Detect which cell encompasses the target text, then output its (X, Y) center coordinate. 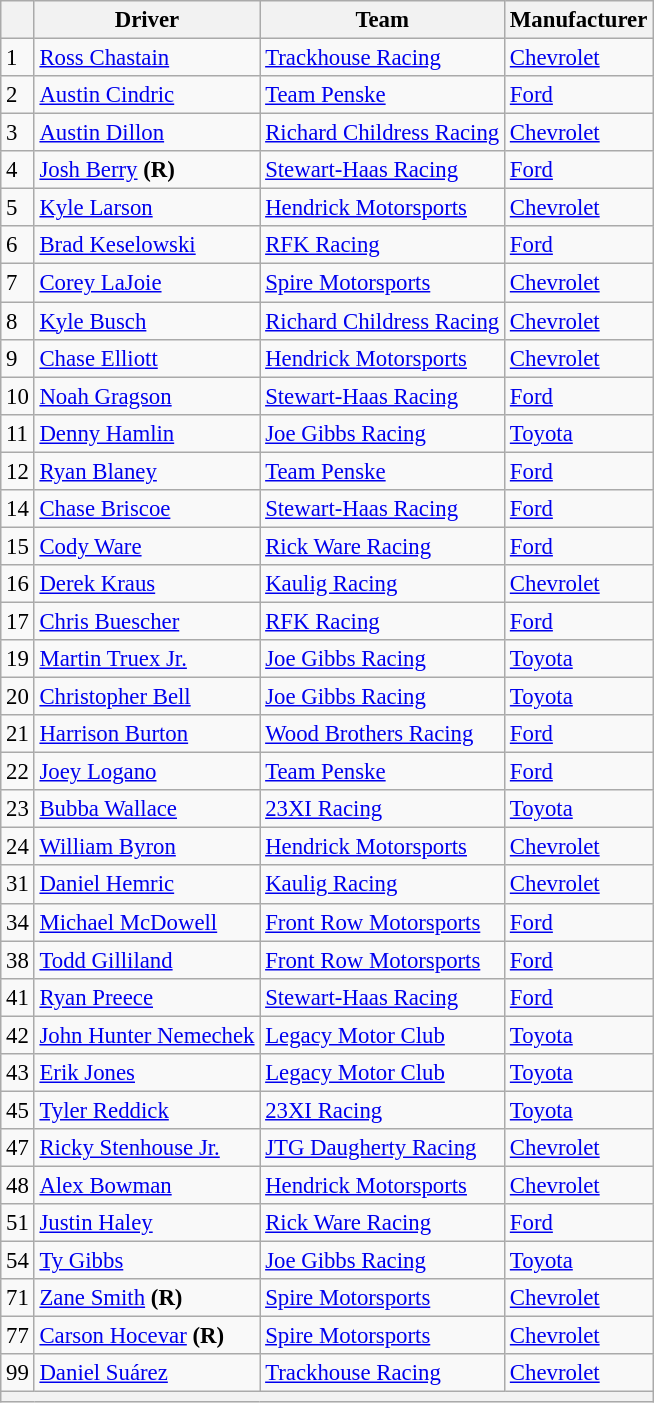
Daniel Hemric (147, 885)
71 (18, 1298)
Alex Bowman (147, 1185)
15 (18, 546)
Erik Jones (147, 1073)
Michael McDowell (147, 922)
Carson Hocevar (R) (147, 1336)
Manufacturer (579, 20)
Chris Buescher (147, 621)
Christopher Bell (147, 697)
12 (18, 471)
14 (18, 509)
48 (18, 1185)
Kyle Busch (147, 321)
Martin Truex Jr. (147, 659)
Chase Briscoe (147, 509)
20 (18, 697)
Joey Logano (147, 772)
Kyle Larson (147, 208)
21 (18, 734)
John Hunter Nemechek (147, 1035)
7 (18, 283)
Harrison Burton (147, 734)
1 (18, 58)
5 (18, 208)
38 (18, 960)
Team (382, 20)
Daniel Suárez (147, 1373)
51 (18, 1223)
Bubba Wallace (147, 809)
3 (18, 133)
8 (18, 321)
Wood Brothers Racing (382, 734)
Austin Cindric (147, 95)
19 (18, 659)
Justin Haley (147, 1223)
43 (18, 1073)
4 (18, 170)
9 (18, 358)
77 (18, 1336)
Zane Smith (R) (147, 1298)
2 (18, 95)
JTG Daugherty Racing (382, 1148)
Josh Berry (R) (147, 170)
54 (18, 1261)
Ryan Preece (147, 997)
6 (18, 245)
Denny Hamlin (147, 433)
23 (18, 809)
45 (18, 1110)
Ross Chastain (147, 58)
Todd Gilliland (147, 960)
Derek Kraus (147, 584)
16 (18, 584)
42 (18, 1035)
22 (18, 772)
47 (18, 1148)
34 (18, 922)
Cody Ware (147, 546)
Noah Gragson (147, 396)
William Byron (147, 847)
Chase Elliott (147, 358)
Ryan Blaney (147, 471)
11 (18, 433)
Brad Keselowski (147, 245)
10 (18, 396)
99 (18, 1373)
Ty Gibbs (147, 1261)
17 (18, 621)
41 (18, 997)
Tyler Reddick (147, 1110)
Corey LaJoie (147, 283)
31 (18, 885)
24 (18, 847)
Austin Dillon (147, 133)
Driver (147, 20)
Ricky Stenhouse Jr. (147, 1148)
